Search for the cell housing the specified text and yield its (X, Y) center coordinate. 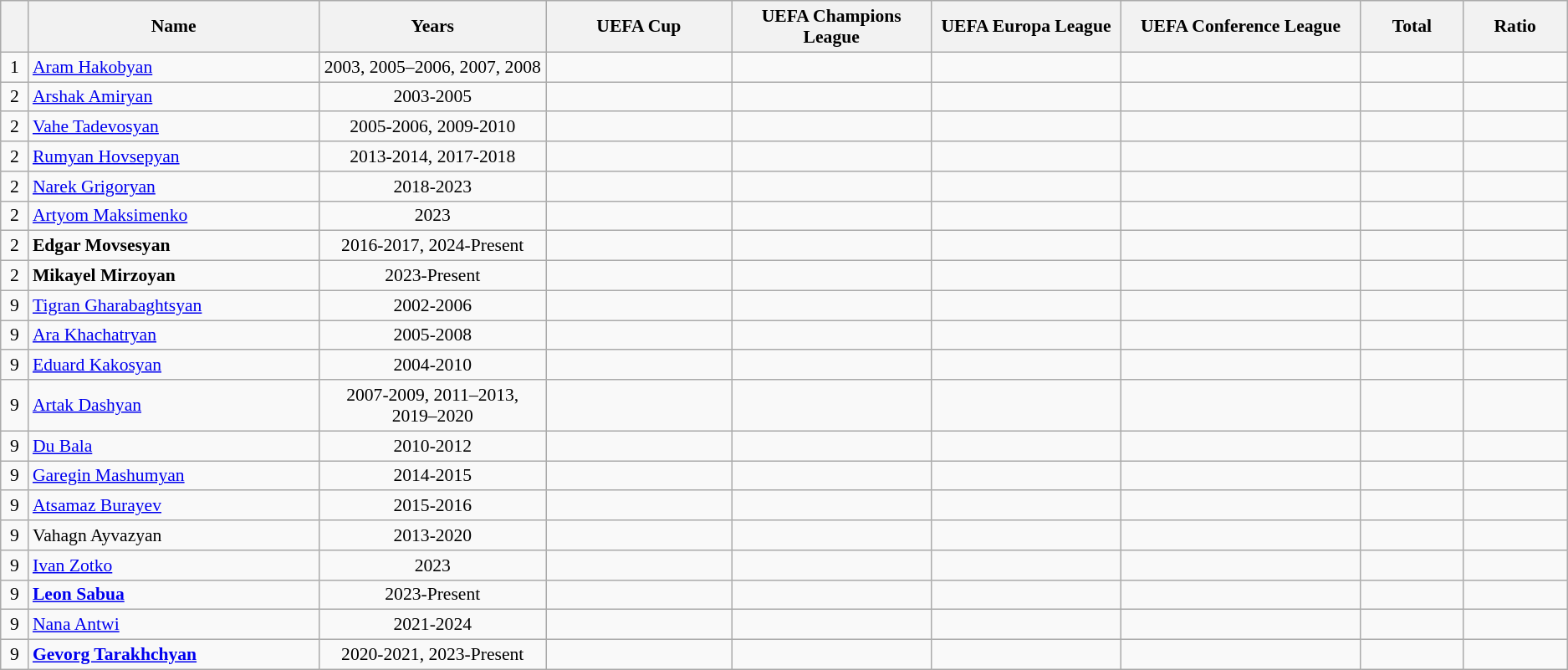
Ivan Zotko (174, 565)
2010-2012 (432, 446)
Eduard Kakosyan (174, 366)
2013-2014, 2017-2018 (432, 156)
2021-2024 (432, 625)
Vahagn Ayvazyan (174, 535)
2003-2005 (432, 97)
Artyom Maksimenko (174, 216)
Name (174, 27)
2018-2023 (432, 187)
Ara Khachatryan (174, 335)
Aram Hakobyan (174, 67)
Total (1412, 27)
Gevorg Tarakhchyan (174, 655)
UEFA Conference League (1241, 27)
Tigran Gharabaghtsyan (174, 305)
Edgar Movsesyan (174, 246)
Vahe Tadevosyan (174, 127)
2005-2006, 2009-2010 (432, 127)
2003, 2005–2006, 2007, 2008 (432, 67)
2016-2017, 2024-Present (432, 246)
Nana Antwi (174, 625)
Arshak Amiryan (174, 97)
2013-2020 (432, 535)
1 (15, 67)
2004-2010 (432, 366)
Leon Sabua (174, 595)
UEFA Champions League (831, 27)
2020-2021, 2023-Present (432, 655)
Du Bala (174, 446)
2014-2015 (432, 476)
2005-2008 (432, 335)
Garegin Mashumyan (174, 476)
UEFA Cup (639, 27)
Rumyan Hovsepyan (174, 156)
2007-2009, 2011–2013, 2019–2020 (432, 405)
UEFA Europa League (1026, 27)
Years (432, 27)
Atsamaz Burayev (174, 506)
2002-2006 (432, 305)
Ratio (1515, 27)
Narek Grigoryan (174, 187)
Mikayel Mirzoyan (174, 276)
2015-2016 (432, 506)
Artak Dashyan (174, 405)
